Pinpoint the cell where the given text exists, returning its (X, Y) midpoint coordinate. 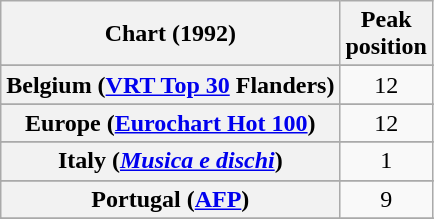
Belgium (VRT Top 30 Flanders) (170, 85)
9 (386, 199)
Europe (Eurochart Hot 100) (170, 123)
Portugal (AFP) (170, 199)
Italy (Musica e dischi) (170, 161)
Peakposition (386, 34)
1 (386, 161)
Chart (1992) (170, 34)
